For the text-containing cell, return its midpoint in (X, Y) coordinate format. 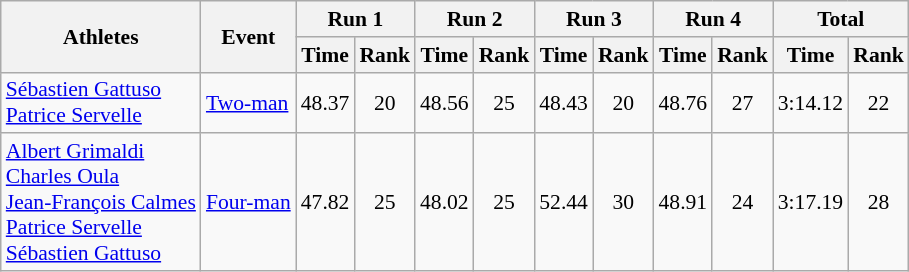
24 (742, 203)
48.76 (682, 102)
3:14.12 (810, 102)
22 (878, 102)
48.02 (444, 203)
Run 1 (356, 19)
Athletes (101, 36)
48.91 (682, 203)
Run 3 (594, 19)
48.56 (444, 102)
Total (841, 19)
47.82 (326, 203)
30 (624, 203)
Run 2 (474, 19)
48.37 (326, 102)
Event (248, 36)
27 (742, 102)
52.44 (564, 203)
Run 4 (712, 19)
48.43 (564, 102)
3:17.19 (810, 203)
Sébastien GattusoPatrice Servelle (101, 102)
Two-man (248, 102)
Albert GrimaldiCharles OulaJean-François CalmesPatrice ServelleSébastien Gattuso (101, 203)
Four-man (248, 203)
28 (878, 203)
